Output the (x, y) coordinate of the center of the cell containing the given text.  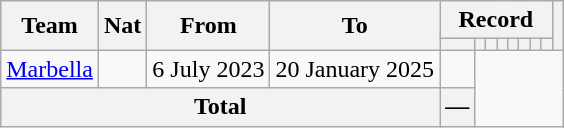
6 July 2023 (208, 69)
From (208, 26)
Marbella (50, 69)
Record (496, 20)
20 January 2025 (355, 69)
— (458, 107)
Total (220, 107)
Nat (122, 26)
Team (50, 26)
To (355, 26)
